Output the [X, Y] coordinate of the center of the cell containing the given text.  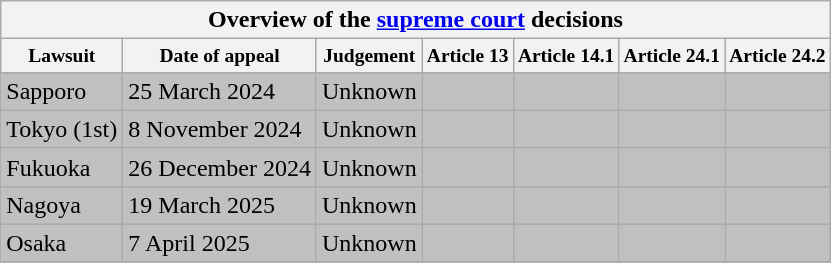
8 November 2024 [220, 129]
Nagoya [62, 205]
Article 24.1 [672, 56]
Article 24.2 [778, 56]
7 April 2025 [220, 243]
Overview of the supreme court decisions [416, 20]
25 March 2024 [220, 91]
19 March 2025 [220, 205]
Article 13 [468, 56]
Fukuoka [62, 167]
26 December 2024 [220, 167]
Article 14.1 [566, 56]
Date of appeal [220, 56]
Judgement [369, 56]
Lawsuit [62, 56]
Sapporo [62, 91]
Tokyo (1st) [62, 129]
Osaka [62, 243]
